Return the [X, Y] coordinate for the center point of the cell that contains the specified text.  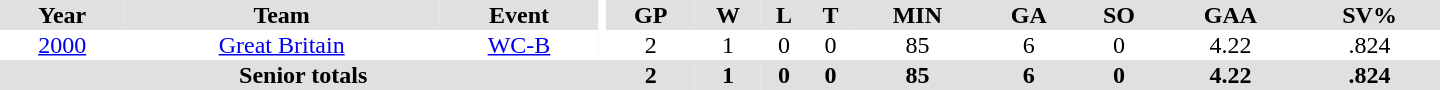
GP [650, 15]
WC-B [519, 45]
2000 [62, 45]
L [784, 15]
T [830, 15]
Senior totals [303, 75]
SO [1118, 15]
GAA [1230, 15]
W [728, 15]
GA [1028, 15]
Team [282, 15]
Great Britain [282, 45]
SV% [1370, 15]
Year [62, 15]
MIN [918, 15]
Event [519, 15]
